Return [x, y] of the center of cell containing provided text 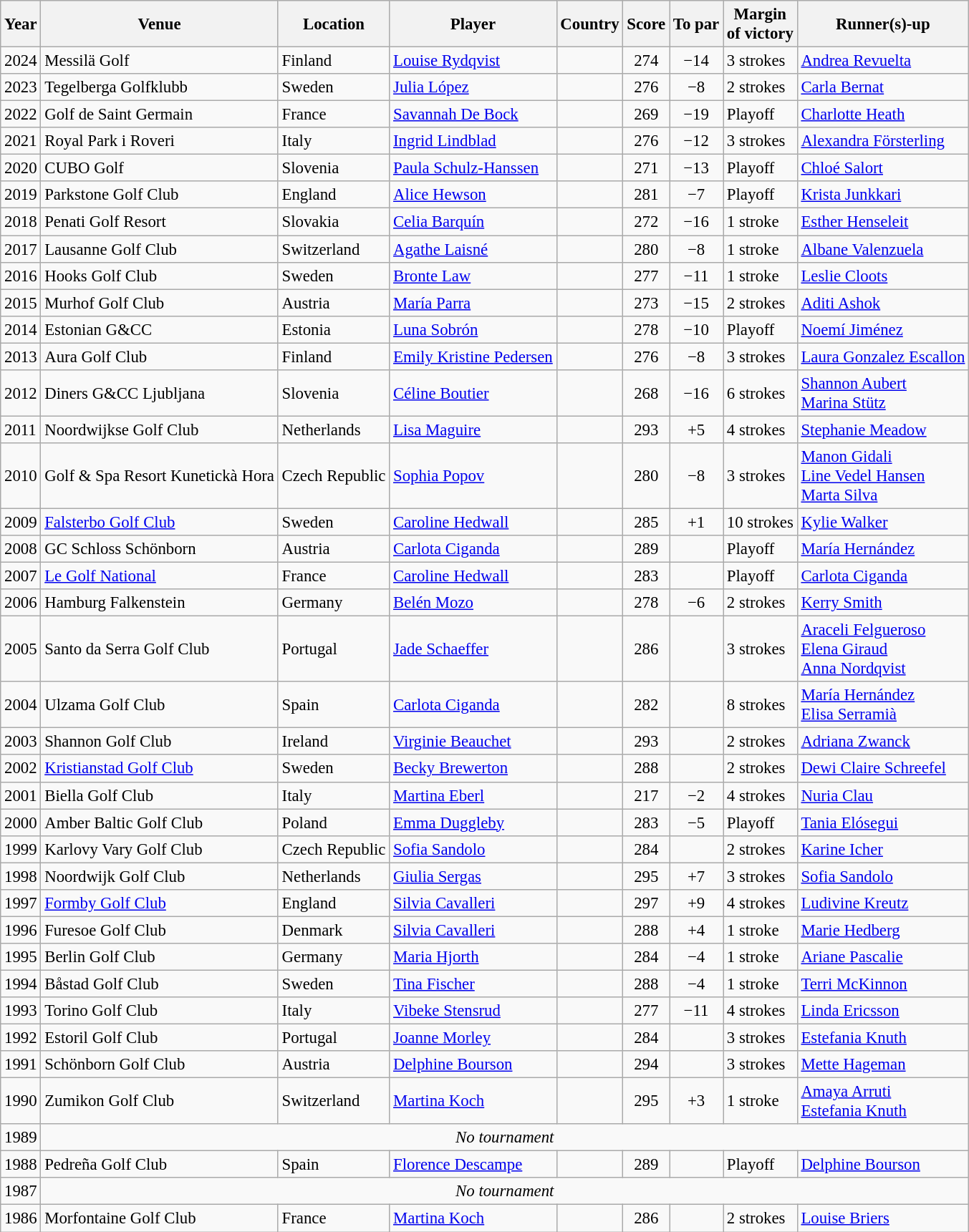
Sophia Popov [473, 476]
Vibeke Stensrud [473, 1011]
2021 [21, 141]
2000 [21, 823]
2020 [21, 168]
2010 [21, 476]
Noemí Jiménez [883, 329]
Marie Hedberg [883, 930]
Alexandra Försterling [883, 141]
1996 [21, 930]
−13 [696, 168]
Estoril Golf Club [159, 1038]
Penati Golf Resort [159, 222]
Marginof victory [761, 24]
−14 [696, 61]
Emma Duggleby [473, 823]
Tegelberga Golfklubb [159, 87]
Zumikon Golf Club [159, 1101]
Leslie Cloots [883, 276]
Noordwijk Golf Club [159, 876]
Andrea Revuelta [883, 61]
Esther Henseleit [883, 222]
CUBO Golf [159, 168]
2007 [21, 576]
273 [646, 303]
268 [646, 394]
Maria Hjorth [473, 957]
Estonia [334, 329]
2002 [21, 769]
1995 [21, 957]
Noordwijkse Golf Club [159, 430]
Furesoe Golf Club [159, 930]
Stephanie Meadow [883, 430]
−10 [696, 329]
Giulia Sergas [473, 876]
Joanne Morley [473, 1038]
Estonian G&CC [159, 329]
1999 [21, 849]
Florence Descampe [473, 1165]
Shannon Golf Club [159, 742]
+1 [696, 522]
Albane Valenzuela [883, 249]
297 [646, 903]
−2 [696, 795]
Bronte Law [473, 276]
2004 [21, 704]
Adriana Zwanck [883, 742]
1992 [21, 1038]
Julia López [473, 87]
2023 [21, 87]
−19 [696, 115]
Berlin Golf Club [159, 957]
María Hernández Elisa Serramià [883, 704]
Hamburg Falkenstein [159, 603]
Parkstone Golf Club [159, 195]
Aditi Ashok [883, 303]
Poland [334, 823]
2012 [21, 394]
−15 [696, 303]
Chloé Salort [883, 168]
Virginie Beauchet [473, 742]
Araceli Felgueroso Elena Giraud Anna Nordqvist [883, 649]
Score [646, 24]
Location [334, 24]
Denmark [334, 930]
2024 [21, 61]
Santo da Serra Golf Club [159, 649]
2018 [21, 222]
Murhof Golf Club [159, 303]
Shannon Aubert Marina Stütz [883, 394]
Royal Park i Roveri [159, 141]
Slovakia [334, 222]
2006 [21, 603]
Båstad Golf Club [159, 984]
2015 [21, 303]
8 strokes [761, 704]
Agathe Laisné [473, 249]
2005 [21, 649]
Lausanne Golf Club [159, 249]
María Hernández [883, 549]
2022 [21, 115]
Golf & Spa Resort Kunetickà Hora [159, 476]
Karine Icher [883, 849]
Emily Kristine Pedersen [473, 356]
+9 [696, 903]
294 [646, 1064]
Ulzama Golf Club [159, 704]
2016 [21, 276]
Year [21, 24]
Louise Briers [883, 1218]
Martina Eberl [473, 795]
269 [646, 115]
Charlotte Heath [883, 115]
María Parra [473, 303]
1997 [21, 903]
2011 [21, 430]
+5 [696, 430]
2017 [21, 249]
Ingrid Lindblad [473, 141]
282 [646, 704]
Mette Hageman [883, 1064]
Runner(s)-up [883, 24]
GC Schloss Schönborn [159, 549]
Formby Golf Club [159, 903]
Ariane Pascalie [883, 957]
−5 [696, 823]
Kerry Smith [883, 603]
10 strokes [761, 522]
Pedreña Golf Club [159, 1165]
Nuria Clau [883, 795]
1993 [21, 1011]
2013 [21, 356]
274 [646, 61]
Manon Gidali Line Vedel Hansen Marta Silva [883, 476]
Morfontaine Golf Club [159, 1218]
Amber Baltic Golf Club [159, 823]
Belén Mozo [473, 603]
Golf de Saint Germain [159, 115]
1990 [21, 1101]
2003 [21, 742]
271 [646, 168]
1986 [21, 1218]
Alice Hewson [473, 195]
Aura Golf Club [159, 356]
Country [590, 24]
Schönborn Golf Club [159, 1064]
−7 [696, 195]
Biella Golf Club [159, 795]
Tania Elósegui [883, 823]
Luna Sobrón [473, 329]
2014 [21, 329]
1998 [21, 876]
Messilä Golf [159, 61]
Amaya Arruti Estefania Knuth [883, 1101]
Venue [159, 24]
Terri McKinnon [883, 984]
Savannah De Bock [473, 115]
+3 [696, 1101]
−12 [696, 141]
Kylie Walker [883, 522]
281 [646, 195]
+4 [696, 930]
2001 [21, 795]
2009 [21, 522]
Ludivine Kreutz [883, 903]
Carla Bernat [883, 87]
+7 [696, 876]
2008 [21, 549]
Jade Schaeffer [473, 649]
2019 [21, 195]
1991 [21, 1064]
217 [646, 795]
Le Golf National [159, 576]
Kristianstad Golf Club [159, 769]
272 [646, 222]
Tina Fischer [473, 984]
Lisa Maguire [473, 430]
Krista Junkkari [883, 195]
Estefania Knuth [883, 1038]
−6 [696, 603]
Diners G&CC Ljubljana [159, 394]
Laura Gonzalez Escallon [883, 356]
Torino Golf Club [159, 1011]
Becky Brewerton [473, 769]
1994 [21, 984]
6 strokes [761, 394]
Céline Boutier [473, 394]
Karlovy Vary Golf Club [159, 849]
1989 [21, 1138]
Celia Barquín [473, 222]
Dewi Claire Schreefel [883, 769]
Paula Schulz-Hanssen [473, 168]
Louise Rydqvist [473, 61]
Linda Ericsson [883, 1011]
285 [646, 522]
1988 [21, 1165]
Hooks Golf Club [159, 276]
Ireland [334, 742]
Falsterbo Golf Club [159, 522]
To par [696, 24]
Player [473, 24]
1987 [21, 1192]
